Identify which cell holds the provided text, then report its (x, y) central coordinate. 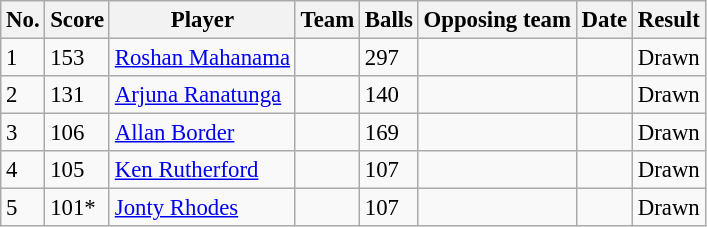
Jonty Rhodes (202, 208)
Result (668, 20)
Ken Rutherford (202, 170)
101* (78, 208)
297 (390, 58)
106 (78, 133)
169 (390, 133)
4 (23, 170)
Date (604, 20)
Arjuna Ranatunga (202, 95)
Player (202, 20)
140 (390, 95)
Allan Border (202, 133)
105 (78, 170)
153 (78, 58)
Team (327, 20)
131 (78, 95)
Balls (390, 20)
5 (23, 208)
Roshan Mahanama (202, 58)
Score (78, 20)
Opposing team (497, 20)
No. (23, 20)
3 (23, 133)
2 (23, 95)
1 (23, 58)
